Detect which cell encompasses the target text, then output its (x, y) center coordinate. 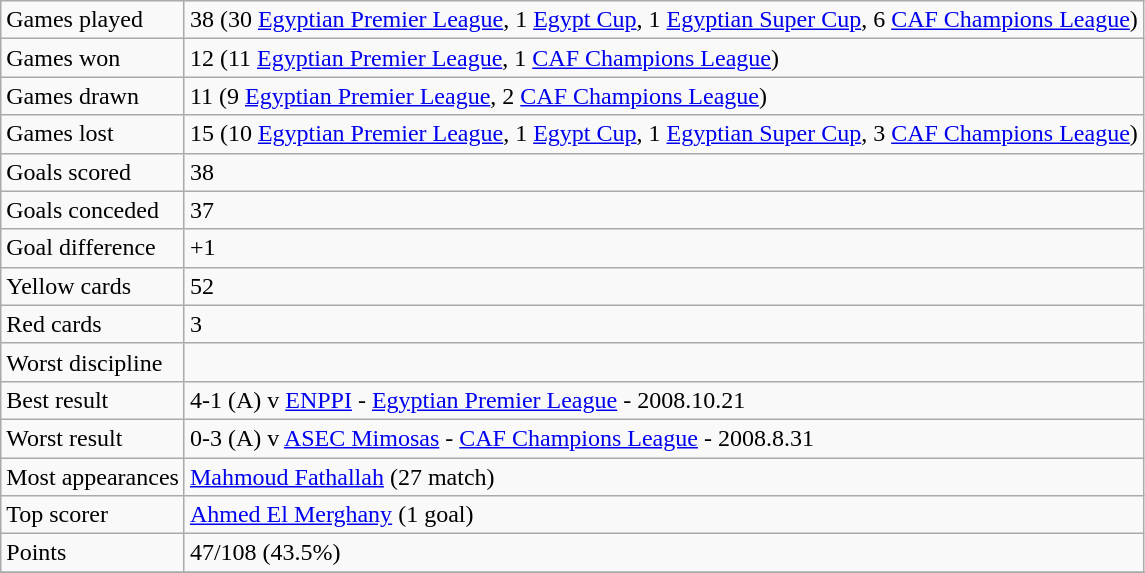
47/108 (43.5%) (664, 553)
12 (11 Egyptian Premier League, 1 CAF Champions League) (664, 58)
Goals conceded (93, 210)
38 (30 Egyptian Premier League, 1 Egypt Cup, 1 Egyptian Super Cup, 6 CAF Champions League) (664, 20)
3 (664, 324)
Ahmed El Merghany (1 goal) (664, 515)
52 (664, 286)
15 (10 Egyptian Premier League, 1 Egypt Cup, 1 Egyptian Super Cup, 3 CAF Champions League) (664, 134)
+1 (664, 248)
Worst result (93, 438)
Best result (93, 400)
Games drawn (93, 96)
38 (664, 172)
11 (9 Egyptian Premier League, 2 CAF Champions League) (664, 96)
Games won (93, 58)
0-3 (A) v ASEC Mimosas - CAF Champions League - 2008.8.31 (664, 438)
Points (93, 553)
4-1 (A) v ENPPI - Egyptian Premier League - 2008.10.21 (664, 400)
Red cards (93, 324)
Most appearances (93, 477)
Games played (93, 20)
Worst discipline (93, 362)
Games lost (93, 134)
Yellow cards (93, 286)
Goals scored (93, 172)
Goal difference (93, 248)
37 (664, 210)
Top scorer (93, 515)
Mahmoud Fathallah (27 match) (664, 477)
